Capture the cell that displays the provided text and extract its (X, Y) central coordinate. 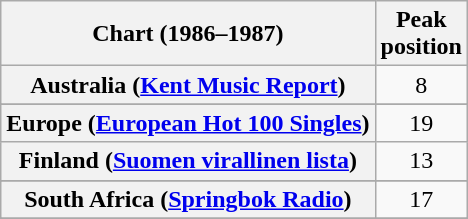
Chart (1986–1987) (188, 34)
Peakposition (421, 34)
South Africa (Springbok Radio) (188, 199)
19 (421, 123)
Finland (Suomen virallinen lista) (188, 161)
Europe (European Hot 100 Singles) (188, 123)
17 (421, 199)
Australia (Kent Music Report) (188, 85)
13 (421, 161)
8 (421, 85)
